Locate the cell with the specified text and output its [x, y] center coordinate. 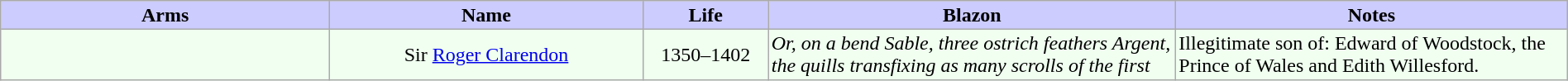
Blazon [973, 15]
1350–1402 [705, 55]
Or, on a bend Sable, three ostrich feathers Argent, the quills transfixing as many scrolls of the first [973, 55]
Arms [165, 15]
Notes [1372, 15]
Illegitimate son of: Edward of Woodstock, the Prince of Wales and Edith Willesford. [1372, 55]
Name [486, 15]
Life [705, 15]
Sir Roger Clarendon [486, 55]
